Return (X, Y) of the center of cell containing provided text 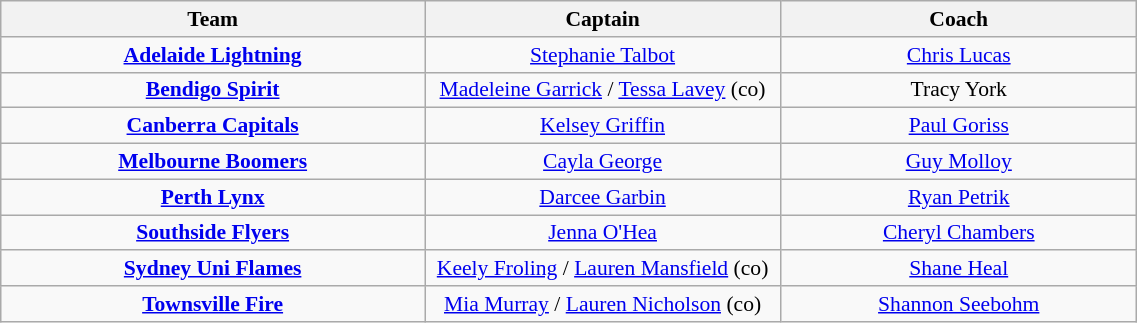
Bendigo Spirit (213, 90)
Adelaide Lightning (213, 55)
Paul Goriss (959, 126)
Sydney Uni Flames (213, 269)
Kelsey Griffin (602, 126)
Chris Lucas (959, 55)
Southside Flyers (213, 233)
Jenna O'Hea (602, 233)
Darcee Garbin (602, 197)
Ryan Petrik (959, 197)
Canberra Capitals (213, 126)
Stephanie Talbot (602, 55)
Tracy York (959, 90)
Shane Heal (959, 269)
Cheryl Chambers (959, 233)
Perth Lynx (213, 197)
Cayla George (602, 162)
Shannon Seebohm (959, 304)
Coach (959, 19)
Melbourne Boomers (213, 162)
Captain (602, 19)
Keely Froling / Lauren Mansfield (co) (602, 269)
Team (213, 19)
Guy Molloy (959, 162)
Madeleine Garrick / Tessa Lavey (co) (602, 90)
Mia Murray / Lauren Nicholson (co) (602, 304)
Townsville Fire (213, 304)
